Search for the cell housing the specified text and yield its [X, Y] center coordinate. 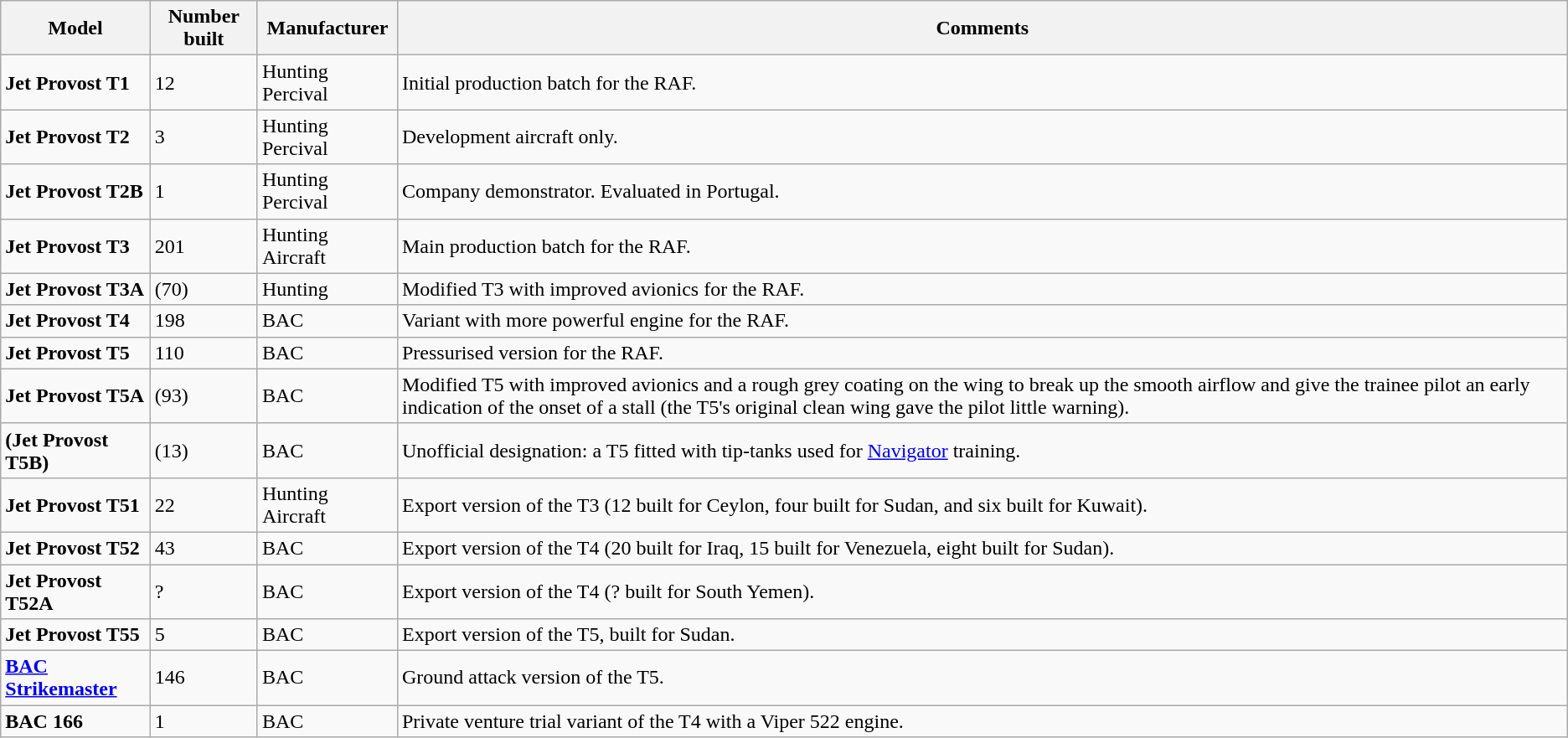
Jet Provost T1 [75, 82]
Export version of the T4 (? built for South Yemen). [982, 591]
Unofficial designation: a T5 fitted with tip-tanks used for Navigator training. [982, 451]
Modified T3 with improved avionics for the RAF. [982, 289]
146 [204, 679]
201 [204, 246]
(13) [204, 451]
? [204, 591]
Number built [204, 28]
Jet Provost T55 [75, 635]
Private venture trial variant of the T4 with a Viper 522 engine. [982, 721]
Model [75, 28]
198 [204, 321]
Jet Provost T3A [75, 289]
Jet Provost T2B [75, 191]
Export version of the T5, built for Sudan. [982, 635]
Export version of the T3 (12 built for Ceylon, four built for Sudan, and six built for Kuwait). [982, 504]
Hunting [327, 289]
Jet Provost T3 [75, 246]
43 [204, 548]
Development aircraft only. [982, 137]
(93) [204, 395]
(70) [204, 289]
3 [204, 137]
Jet Provost T4 [75, 321]
Ground attack version of the T5. [982, 679]
Main production batch for the RAF. [982, 246]
Variant with more powerful engine for the RAF. [982, 321]
BAC 166 [75, 721]
Pressurised version for the RAF. [982, 353]
5 [204, 635]
Jet Provost T52 [75, 548]
22 [204, 504]
110 [204, 353]
12 [204, 82]
Jet Provost T51 [75, 504]
Company demonstrator. Evaluated in Portugal. [982, 191]
(Jet Provost T5B) [75, 451]
Jet Provost T52A [75, 591]
BAC Strikemaster [75, 679]
Export version of the T4 (20 built for Iraq, 15 built for Venezuela, eight built for Sudan). [982, 548]
Jet Provost T5 [75, 353]
Initial production batch for the RAF. [982, 82]
Jet Provost T5A [75, 395]
Jet Provost T2 [75, 137]
Comments [982, 28]
Manufacturer [327, 28]
